Capture the cell that displays the provided text and extract its (x, y) central coordinate. 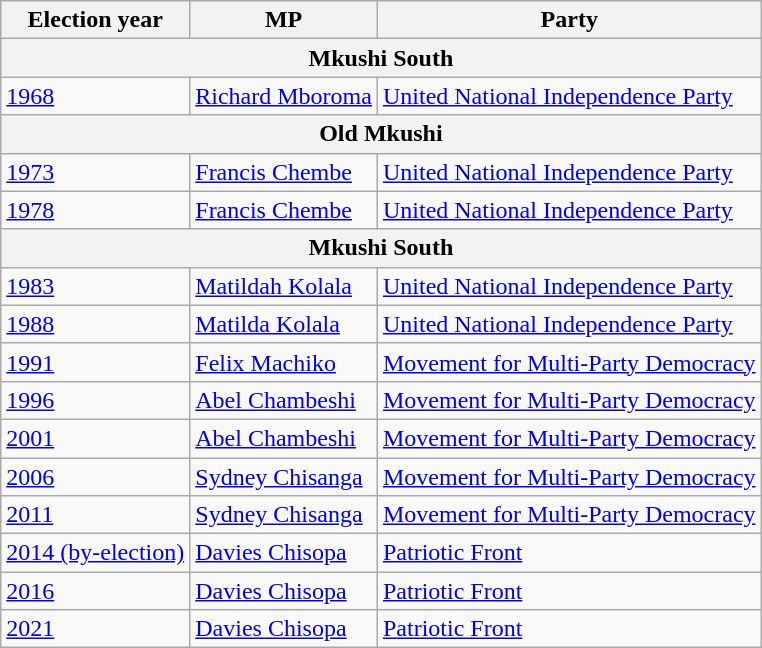
2006 (96, 477)
2001 (96, 438)
Party (569, 20)
1978 (96, 210)
Felix Machiko (284, 362)
2021 (96, 629)
Richard Mboroma (284, 96)
Matildah Kolala (284, 286)
1988 (96, 324)
2014 (by-election) (96, 553)
2011 (96, 515)
1996 (96, 400)
1983 (96, 286)
2016 (96, 591)
Election year (96, 20)
1973 (96, 172)
Old Mkushi (381, 134)
Matilda Kolala (284, 324)
1991 (96, 362)
MP (284, 20)
1968 (96, 96)
